Scan for the cell matching the given text and deliver its (X, Y) coordinate at center. 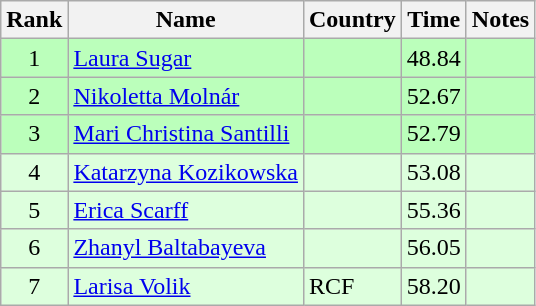
Country (352, 20)
Rank (34, 20)
7 (34, 286)
56.05 (434, 248)
6 (34, 248)
2 (34, 96)
5 (34, 210)
Name (186, 20)
Mari Christina Santilli (186, 134)
Larisa Volik (186, 286)
3 (34, 134)
48.84 (434, 58)
52.79 (434, 134)
Laura Sugar (186, 58)
53.08 (434, 172)
Nikoletta Molnár (186, 96)
1 (34, 58)
Katarzyna Kozikowska (186, 172)
RCF (352, 286)
55.36 (434, 210)
Zhanyl Baltabayeva (186, 248)
52.67 (434, 96)
Erica Scarff (186, 210)
Notes (500, 20)
58.20 (434, 286)
4 (34, 172)
Time (434, 20)
